Return the (X, Y) coordinate for the center point of the cell that contains the specified text.  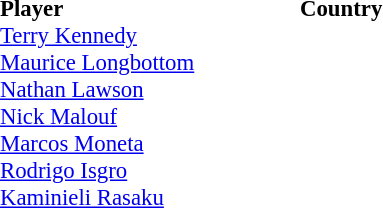
Maurice Longbottom (150, 62)
Terry Kennedy (150, 36)
Nathan Lawson (150, 90)
Rodrigo Isgro (150, 170)
Nick Malouf (150, 116)
Marcos Moneta (150, 144)
